Find where the given text appears and provide that cell's center as [X, Y] coordinate. 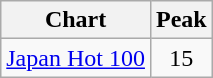
Chart [76, 20]
Peak [181, 20]
15 [181, 58]
Japan Hot 100 [76, 58]
